Detect which cell encompasses the target text, then output its [X, Y] center coordinate. 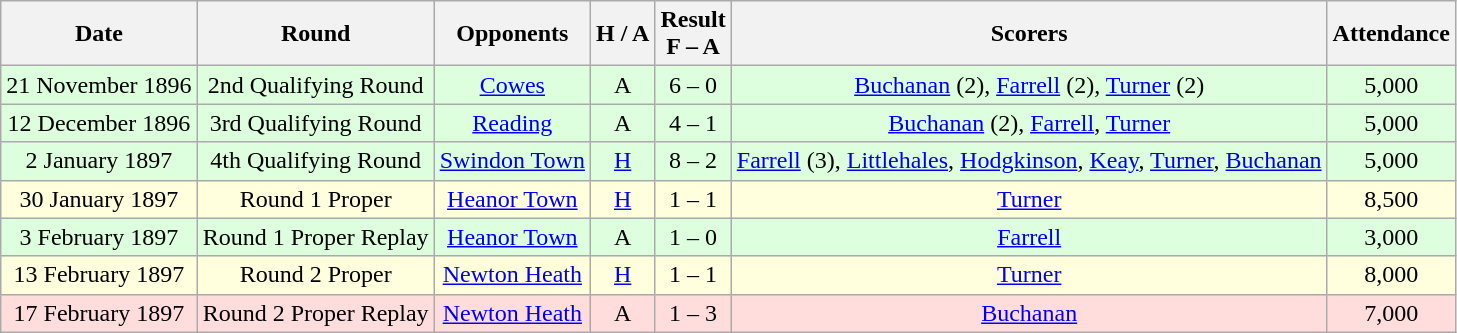
30 January 1897 [99, 199]
Buchanan (2), Farrell, Turner [1029, 123]
8,500 [1391, 199]
3rd Qualifying Round [316, 123]
4 – 1 [693, 123]
3,000 [1391, 237]
3 February 1897 [99, 237]
12 December 1896 [99, 123]
Opponents [512, 34]
Round 1 Proper Replay [316, 237]
Farrell (3), Littlehales, Hodgkinson, Keay, Turner, Buchanan [1029, 161]
1 – 3 [693, 313]
Round 2 Proper [316, 275]
2nd Qualifying Round [316, 85]
Round [316, 34]
ResultF – A [693, 34]
Date [99, 34]
Cowes [512, 85]
8,000 [1391, 275]
Round 2 Proper Replay [316, 313]
Reading [512, 123]
Buchanan (2), Farrell (2), Turner (2) [1029, 85]
21 November 1896 [99, 85]
Swindon Town [512, 161]
13 February 1897 [99, 275]
2 January 1897 [99, 161]
7,000 [1391, 313]
4th Qualifying Round [316, 161]
17 February 1897 [99, 313]
H / A [622, 34]
1 – 0 [693, 237]
Scorers [1029, 34]
Buchanan [1029, 313]
8 – 2 [693, 161]
Attendance [1391, 34]
Farrell [1029, 237]
Round 1 Proper [316, 199]
6 – 0 [693, 85]
